Provide the [x, y] coordinate of the cell's center where the given text is located.  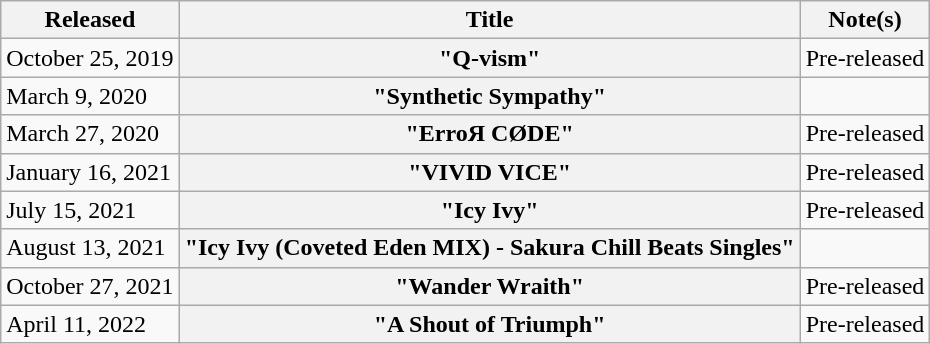
January 16, 2021 [90, 172]
April 11, 2022 [90, 324]
Note(s) [865, 20]
October 25, 2019 [90, 58]
"Icy Ivy (Coveted Eden MIX) - Sakura Chill Beats Singles" [490, 248]
"VIVID VICE" [490, 172]
August 13, 2021 [90, 248]
October 27, 2021 [90, 286]
"ErroЯ CØDE" [490, 134]
"Wander Wraith" [490, 286]
"Icy Ivy" [490, 210]
Released [90, 20]
March 9, 2020 [90, 96]
"A Shout of Triumph" [490, 324]
Title [490, 20]
"Synthetic Sympathy" [490, 96]
"Q-vism" [490, 58]
March 27, 2020 [90, 134]
July 15, 2021 [90, 210]
